Search for the cell housing the specified text and yield its [X, Y] center coordinate. 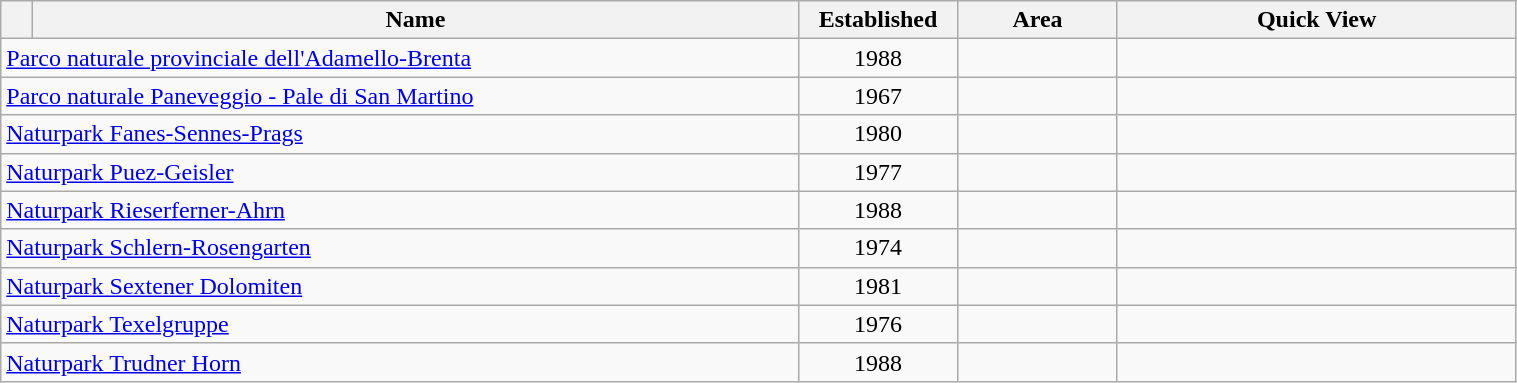
Naturpark Rieserferner-Ahrn [400, 210]
Naturpark Puez-Geisler [400, 172]
1980 [878, 134]
Naturpark Fanes-Sennes-Prags [400, 134]
1974 [878, 248]
1967 [878, 96]
Naturpark Sextener Dolomiten [400, 286]
Quick View [1316, 20]
1977 [878, 172]
Established [878, 20]
Area [1038, 20]
1976 [878, 324]
Naturpark Texelgruppe [400, 324]
Parco naturale Paneveggio - Pale di San Martino [400, 96]
Naturpark Trudner Horn [400, 362]
Naturpark Schlern-Rosengarten [400, 248]
Name [416, 20]
Parco naturale provinciale dell'Adamello-Brenta [400, 58]
1981 [878, 286]
